Return the (X, Y) coordinate for the center point of the cell that contains the specified text.  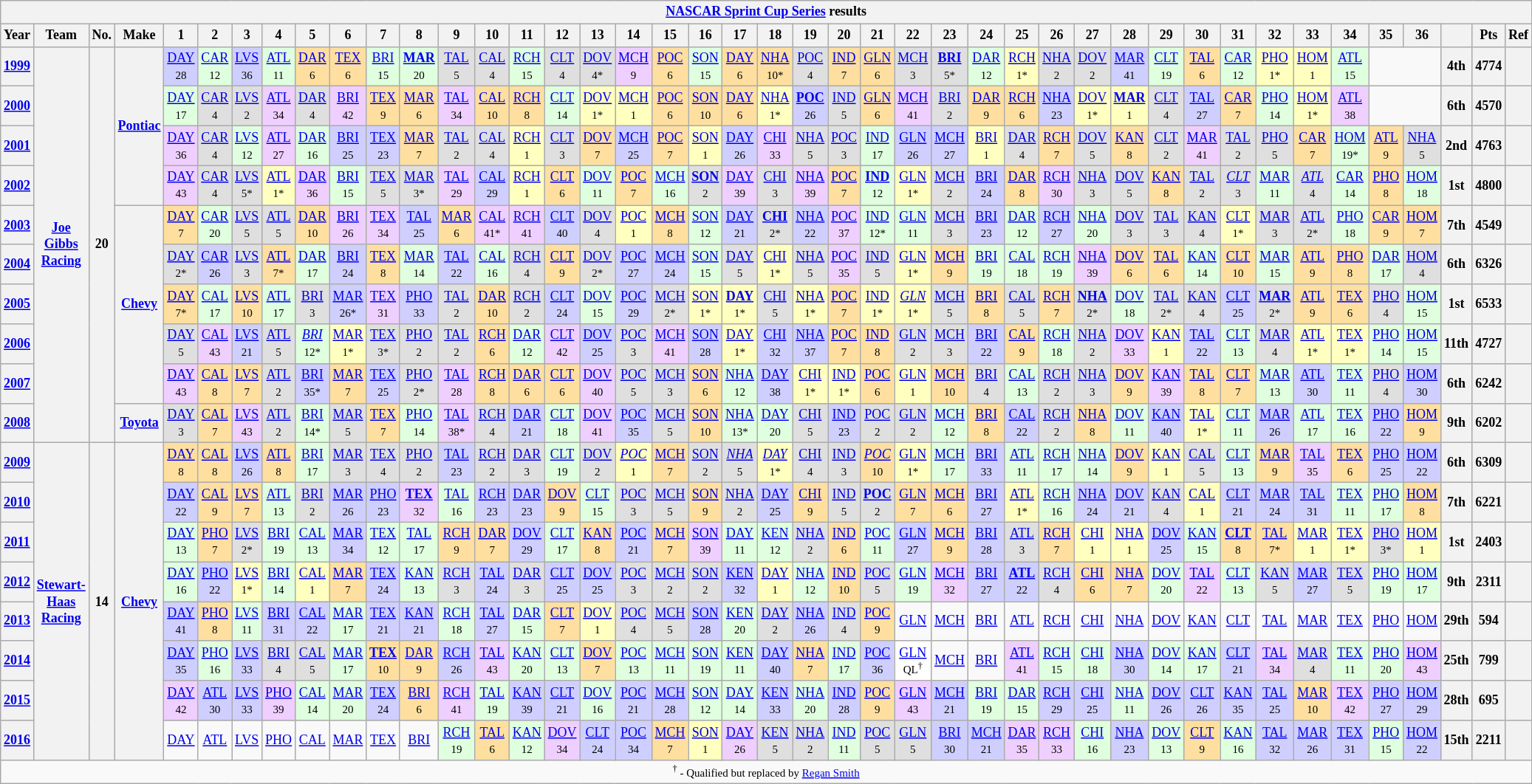
DAR36 (312, 185)
CHI1 (1092, 542)
2011 (18, 542)
4 (279, 35)
22 (913, 35)
4570 (1489, 106)
HOM7 (1423, 225)
DOV34 (562, 740)
TEX25 (383, 383)
POC36 (878, 661)
DAY36 (181, 145)
TAL28 (456, 383)
PHO19 (1386, 582)
32 (1275, 35)
15 (670, 35)
KAN12 (527, 740)
Team (61, 35)
CAR20 (215, 225)
MAR34 (348, 542)
DOV16 (598, 701)
NHA (1129, 621)
No. (102, 35)
TEX34 (383, 225)
BRI3 (312, 304)
LVS12 (247, 145)
DAY38 (775, 383)
TAL2* (1166, 304)
TAL23 (456, 463)
POC29 (634, 304)
PHO27 (1386, 701)
MCH1 (634, 106)
MAR11 (1275, 185)
KEN32 (740, 582)
HOM (1423, 621)
RCH29 (1057, 701)
CAL41* (492, 225)
BRI17 (312, 463)
NHA1 (1129, 542)
2008 (18, 423)
CAL29 (492, 185)
DOV13 (1166, 740)
SON6 (705, 383)
CHI16 (1092, 740)
4774 (1489, 66)
ATL34 (279, 106)
DAY11 (740, 542)
SON19 (705, 661)
2010 (18, 502)
DAY25 (775, 502)
TEX10 (383, 661)
MCH24 (670, 264)
DAY28 (181, 66)
23 (950, 35)
HOM9 (1423, 423)
MCH25 (634, 145)
MAR26* (348, 304)
MAR2* (1275, 304)
KAN16 (1238, 740)
6309 (1489, 463)
RCH26 (456, 661)
NHA22 (810, 225)
DAY41 (181, 621)
TEX12 (383, 542)
6221 (1489, 502)
RCH16 (1057, 502)
2007 (18, 383)
SON1* (705, 304)
13 (598, 35)
BRI14 (279, 582)
TAL (1275, 621)
LVS10 (247, 304)
DAY20 (775, 423)
ATL15 (1350, 66)
29 (1166, 35)
CHI18 (1092, 661)
LVS36 (247, 66)
POC13 (634, 661)
TAL1* (1202, 423)
PHO20 (1386, 661)
DAR7 (492, 542)
PHO25 (1386, 463)
ATL38 (1350, 106)
PHO16 (215, 661)
BRI31 (279, 621)
BRI30 (950, 740)
RCH30 (1057, 185)
CAR14 (1350, 185)
HOM19* (1350, 145)
KAN35 (1238, 701)
GLN26 (913, 145)
SON39 (705, 542)
LVS (247, 740)
35 (1386, 35)
NHA10* (775, 66)
GLNQL† (913, 661)
TAL24 (492, 582)
CAL7 (215, 423)
PHO33 (419, 304)
NHA30 (1129, 661)
MCH8 (670, 225)
DOV4 (598, 225)
16 (705, 35)
2013 (18, 621)
DAY21 (740, 225)
LVS5 (247, 225)
11 (527, 35)
695 (1489, 701)
TAL17 (419, 542)
29th (1457, 621)
RCH (1057, 621)
PHO7 (215, 542)
CHI9 (810, 502)
17 (740, 35)
DAR8 (1022, 185)
2004 (18, 264)
CLT (1238, 621)
HOM30 (1423, 383)
MAR3* (419, 185)
34 (1350, 35)
GLN1 (913, 383)
RCH1* (1022, 66)
DAR23 (527, 502)
BRI26 (348, 225)
KAN14 (1202, 264)
IND6 (844, 542)
IND11 (844, 740)
LVS1* (247, 582)
DOV1 (598, 621)
IND3 (844, 463)
BRI33 (986, 463)
DOV18 (1129, 304)
ATL8 (279, 463)
POC34 (634, 740)
Joe Gibbs Racing (61, 245)
MCH6 (950, 502)
KEN5 (775, 740)
IND10 (844, 582)
2009 (18, 463)
CLT40 (562, 225)
POC26 (810, 106)
TAL7* (1275, 542)
15th (1457, 740)
2002 (18, 185)
MCH32 (950, 582)
MAR14 (419, 264)
MAR9 (1275, 463)
BRI25 (348, 145)
DAY1 (775, 582)
PHO1* (1275, 66)
25 (1022, 35)
RCH9 (456, 542)
SON9 (705, 502)
NHA14 (1092, 463)
TAL3 (1166, 225)
LVS21 (247, 344)
BRI42 (348, 106)
TEX7 (383, 423)
GLN (913, 621)
DAY7* (181, 304)
25th (1457, 661)
DOV40 (598, 383)
GLN27 (913, 542)
TAL5 (456, 66)
CLT17 (562, 542)
CAL43 (215, 344)
DAY2 (775, 621)
24 (986, 35)
MCH16 (670, 185)
PHO17 (1386, 502)
DAY39 (740, 185)
PHO5 (1275, 145)
DOV3 (1129, 225)
6 (348, 35)
DOV (1166, 621)
TAL32 (1275, 740)
KAN40 (1166, 423)
DAY13 (181, 542)
KAN17 (1202, 661)
GLN5 (913, 740)
DAR21 (527, 423)
NHA24 (1092, 502)
Toyota (139, 423)
RCH33 (1057, 740)
4800 (1489, 185)
2311 (1489, 582)
MAR15 (1275, 264)
IND12 (878, 185)
Pts (1489, 35)
MAR5 (348, 423)
4763 (1489, 145)
2016 (18, 740)
HOM17 (1423, 582)
TAL19 (492, 701)
799 (1489, 661)
RCH23 (492, 502)
2001 (18, 145)
ATL22 (1022, 582)
33 (1313, 35)
CAL17 (215, 304)
7 (383, 35)
6533 (1489, 304)
LVS2 (247, 106)
21 (878, 35)
CAR9 (1386, 225)
KEN12 (775, 542)
594 (1489, 621)
LVS26 (247, 463)
BRI12* (312, 344)
CAL10 (492, 106)
TEX3* (383, 344)
2003 (18, 225)
DAY42 (181, 701)
11th (1457, 344)
TAL43 (492, 661)
9 (456, 35)
8 (419, 35)
POC37 (844, 225)
BRI1 (986, 145)
LVS3 (247, 264)
DAY14 (740, 701)
TEX4 (383, 463)
DOV15 (598, 304)
HOM8 (1423, 502)
DAR16 (312, 145)
Ref (1519, 35)
POC10 (878, 463)
DOV33 (1129, 344)
LVS2* (247, 542)
DOV41 (598, 423)
DAY3 (181, 423)
GLN7 (913, 502)
DOV20 (1166, 582)
HOM4 (1423, 264)
DAY8 (181, 463)
GLN19 (913, 582)
2015 (18, 701)
DOV6 (1129, 264)
PHO2* (419, 383)
BRI23 (986, 225)
KAN5 (1275, 582)
IND12* (878, 225)
CLT10 (1238, 264)
BRI14* (312, 423)
BRI22 (986, 344)
DAY40 (775, 661)
CHI33 (775, 145)
CHI32 (775, 344)
LVS43 (247, 423)
MCH28 (670, 701)
TAL38* (456, 423)
ATL27 (279, 145)
DOV29 (527, 542)
ATL3 (1022, 542)
36 (1423, 35)
CAL (312, 740)
MCH27 (950, 145)
NHA13* (740, 423)
IND28 (844, 701)
CHI (1092, 621)
DOV14 (1166, 661)
TEX8 (383, 264)
2006 (18, 344)
DAY35 (181, 661)
NHA8 (1092, 423)
HOM43 (1423, 661)
KAN21 (419, 621)
2012 (18, 582)
CLT18 (562, 423)
5 (312, 35)
10 (492, 35)
MCH11 (670, 661)
CLT8 (1238, 542)
CLT11 (1238, 423)
MAR10 (1313, 701)
LVS5* (247, 185)
TAL29 (456, 185)
MAR27 (1313, 582)
TEX23 (383, 145)
GLN11 (913, 225)
Pontiac (139, 125)
CHI2* (775, 225)
MAR24 (1275, 502)
MCH17 (950, 463)
CAL16 (492, 264)
CAR26 (215, 264)
KAN15 (1202, 542)
2014 (18, 661)
DAR35 (1022, 740)
NHA26 (810, 621)
KAN (1202, 621)
KEN11 (740, 661)
CLT2 (1166, 145)
TEX9 (383, 106)
RCH17 (1057, 463)
NHA2* (1092, 304)
30 (1202, 35)
CHI3 (775, 185)
DOV26 (1166, 701)
DAY (181, 740)
ATL4 (1313, 185)
GLN43 (913, 701)
HOM1* (1313, 106)
2 (215, 35)
PHO18 (1350, 225)
6202 (1489, 423)
ATL41 (1022, 661)
TAL16 (456, 502)
NHA11 (1129, 701)
MAR1* (348, 344)
IND7 (844, 66)
TEX32 (419, 502)
Make (139, 35)
CLT1* (1238, 225)
TEX16 (1350, 423)
1 (181, 35)
31 (1238, 35)
TAL31 (1313, 502)
BRI35* (312, 383)
RCH3 (456, 582)
POC27 (634, 264)
KEN33 (775, 701)
2403 (1489, 542)
ATL13 (279, 502)
DAY7 (181, 225)
2nd (1457, 145)
CLT42 (562, 344)
IND8 (878, 344)
PHO15 (1386, 740)
HOM18 (1423, 185)
DAY2* (181, 264)
DOV4* (598, 66)
RCH27 (1057, 225)
TEX42 (1350, 701)
MCH2* (670, 304)
MAR13 (1275, 383)
3 (247, 35)
DAY17 (181, 106)
PHO39 (279, 701)
PHO3* (1386, 542)
KEN20 (740, 621)
2211 (1489, 740)
27 (1092, 35)
ATL2* (1313, 225)
MCH12 (950, 423)
28 (1129, 35)
ATL7* (279, 264)
2005 (18, 304)
12 (562, 35)
IND23 (844, 423)
IND4 (844, 621)
DAY22 (181, 502)
CHI25 (1092, 701)
† - Qualified but replaced by Regan Smith (767, 772)
DOV2* (598, 264)
POC11 (878, 542)
Stewart-Haas Racing (61, 602)
4549 (1489, 225)
DAY16 (181, 582)
2000 (18, 106)
CAL14 (312, 701)
BRI6 (419, 701)
DOV21 (1129, 502)
CLT26 (1202, 701)
NASCAR Sprint Cup Series results (767, 12)
LVS11 (247, 621)
KAN13 (419, 582)
26 (1057, 35)
1999 (18, 66)
BRI5* (950, 66)
TAL8 (1202, 383)
6242 (1489, 383)
PHO23 (383, 502)
TEX21 (383, 621)
CLT14 (562, 106)
4th (1457, 66)
KAN20 (527, 661)
HOM29 (1423, 701)
Year (18, 35)
6326 (1489, 264)
MCH10 (950, 383)
CLT15 (598, 502)
28th (1457, 701)
BRI28 (986, 542)
4727 (1489, 344)
CHI4 (810, 463)
CAL18 (1022, 264)
19 (810, 35)
CHI6 (1092, 582)
18 (775, 35)
TAL35 (1313, 463)
NHA37 (810, 344)
